Scan for the cell matching the given text and deliver its (X, Y) coordinate at center. 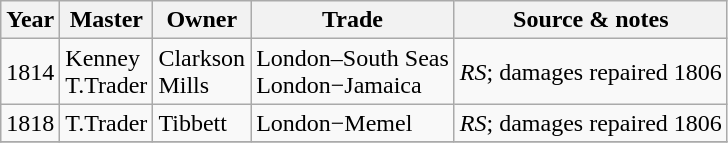
T.Trader (106, 123)
1814 (30, 72)
Tibbett (202, 123)
Source & notes (590, 20)
1818 (30, 123)
ClarksonMills (202, 72)
Owner (202, 20)
Year (30, 20)
Master (106, 20)
Trade (353, 20)
KenneyT.Trader (106, 72)
London–South SeasLondon−Jamaica (353, 72)
London−Memel (353, 123)
